Find where the given text appears and provide that cell's center as [X, Y] coordinate. 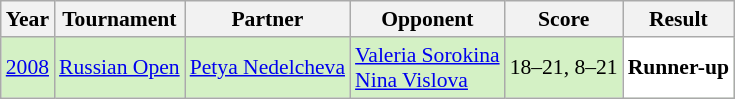
Tournament [120, 19]
Valeria Sorokina Nina Vislova [428, 68]
Petya Nedelcheva [268, 68]
Russian Open [120, 68]
Runner-up [678, 68]
Year [28, 19]
Opponent [428, 19]
Partner [268, 19]
Result [678, 19]
18–21, 8–21 [564, 68]
Score [564, 19]
2008 [28, 68]
